Output the [x, y] coordinate of the center of the cell containing the given text.  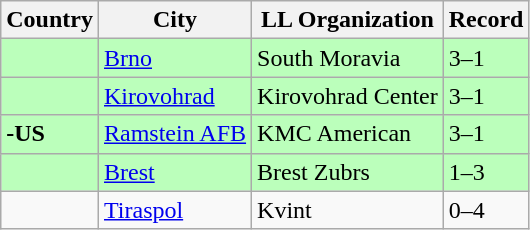
South Moravia [348, 58]
LL Organization [348, 20]
KMC American [348, 134]
Country [50, 20]
City [174, 20]
0–4 [486, 210]
Brest [174, 172]
Brest Zubrs [348, 172]
1–3 [486, 172]
Kvint [348, 210]
Tiraspol [174, 210]
Ramstein AFB [174, 134]
Kirovohrad Center [348, 96]
Brno [174, 58]
Kirovohrad [174, 96]
-US [50, 134]
Record [486, 20]
